Provide the [x, y] coordinate of the cell's center where the given text is located.  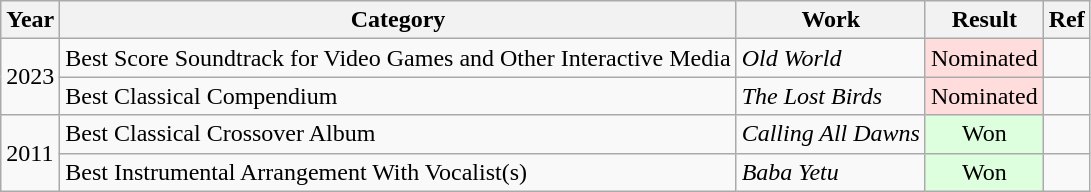
Calling All Dawns [830, 134]
Baba Yetu [830, 172]
Best Classical Crossover Album [398, 134]
Year [30, 20]
Ref [1066, 20]
2023 [30, 77]
Best Classical Compendium [398, 96]
Work [830, 20]
Old World [830, 58]
Best Instrumental Arrangement With Vocalist(s) [398, 172]
Category [398, 20]
2011 [30, 153]
The Lost Birds [830, 96]
Result [984, 20]
Best Score Soundtrack for Video Games and Other Interactive Media [398, 58]
